Return (X, Y) of the center of cell containing provided text 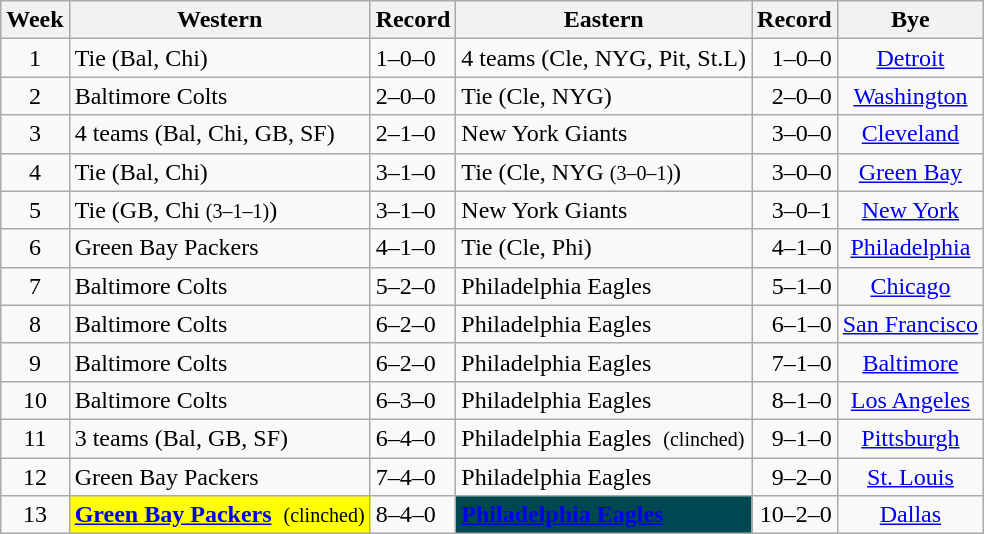
Detroit (910, 58)
7–4–0 (413, 477)
Dallas (910, 515)
9–2–0 (795, 477)
4 teams (Bal, Chi, GB, SF) (220, 134)
10 (35, 400)
Eastern (604, 20)
Baltimore (910, 362)
Green Bay Packers (clinched) (220, 515)
5 (35, 210)
1 (35, 58)
Week (35, 20)
Pittsburgh (910, 438)
6 (35, 248)
5–1–0 (795, 286)
4 teams (Cle, NYG, Pit, St.L) (604, 58)
6–4–0 (413, 438)
Philadelphia Eagles (clinched) (604, 438)
Tie (GB, Chi (3–1–1)) (220, 210)
Green Bay (910, 172)
11 (35, 438)
Tie (Cle, NYG) (604, 96)
5–2–0 (413, 286)
Tie (Cle, NYG (3–0–1)) (604, 172)
13 (35, 515)
Washington (910, 96)
2–1–0 (413, 134)
Bye (910, 20)
8–4–0 (413, 515)
Los Angeles (910, 400)
3 teams (Bal, GB, SF) (220, 438)
12 (35, 477)
3 (35, 134)
8–1–0 (795, 400)
2 (35, 96)
6–3–0 (413, 400)
Tie (Cle, Phi) (604, 248)
9–1–0 (795, 438)
3–0–1 (795, 210)
7 (35, 286)
Chicago (910, 286)
Western (220, 20)
San Francisco (910, 324)
St. Louis (910, 477)
7–1–0 (795, 362)
8 (35, 324)
Cleveland (910, 134)
Philadelphia (910, 248)
6–1–0 (795, 324)
9 (35, 362)
4 (35, 172)
New York (910, 210)
10–2–0 (795, 515)
